Detect which cell encompasses the target text, then output its (X, Y) center coordinate. 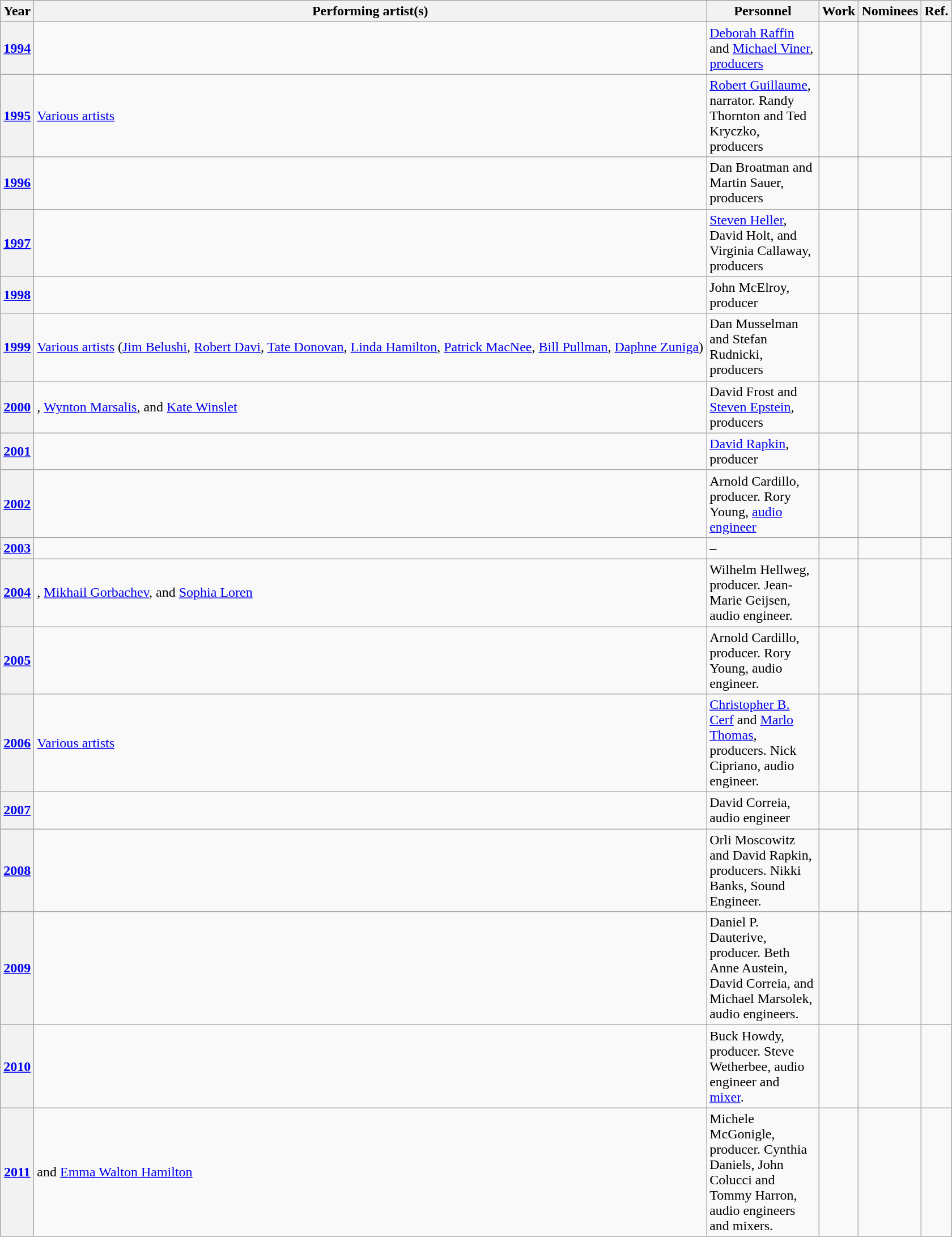
Ref. (936, 11)
Nominees (890, 11)
John McElroy, producer (763, 295)
Various artists (Jim Belushi, Robert Davi, Tate Donovan, Linda Hamilton, Patrick MacNee, Bill Pullman, Daphne Zuniga) (371, 347)
1998 (17, 295)
1997 (17, 243)
2007 (17, 810)
and Emma Walton Hamilton (371, 1172)
Daniel P. Dauterive, producer. Beth Anne Austein, David Correia, and Michael Marsolek, audio engineers. (763, 968)
2004 (17, 593)
1994 (17, 48)
David Frost and Steven Epstein, producers (763, 407)
1996 (17, 183)
Deborah Raffin and Michael Viner, producers (763, 48)
Orli Moscowitz and David Rapkin, producers. Nikki Banks, Sound Engineer. (763, 870)
2009 (17, 968)
2010 (17, 1066)
2003 (17, 548)
1995 (17, 116)
Year (17, 11)
Wilhelm Hellweg, producer. Jean-Marie Geijsen, audio engineer. (763, 593)
Dan Broatman and Martin Sauer, producers (763, 183)
2008 (17, 870)
Personnel (763, 11)
2005 (17, 661)
Buck Howdy, producer. Steve Wetherbee, audio engineer and mixer. (763, 1066)
Work (839, 11)
, Mikhail Gorbachev, and Sophia Loren (371, 593)
– (763, 548)
Performing artist(s) (371, 11)
Dan Musselman and Stefan Rudnicki, producers (763, 347)
Michele McGonigle, producer. Cynthia Daniels, John Colucci and Tommy Harron, audio engineers and mixers. (763, 1172)
Steven Heller, David Holt, and Virginia Callaway, producers (763, 243)
Robert Guillaume, narrator. Randy Thornton and Ted Kryczko, producers (763, 116)
2011 (17, 1172)
2001 (17, 451)
, Wynton Marsalis, and Kate Winslet (371, 407)
2000 (17, 407)
Arnold Cardillo, producer. Rory Young, audio engineer. (763, 661)
Arnold Cardillo, producer. Rory Young, audio engineer (763, 503)
2002 (17, 503)
David Correia, audio engineer (763, 810)
2006 (17, 743)
David Rapkin, producer (763, 451)
1999 (17, 347)
Christopher B. Cerf and Marlo Thomas, producers. Nick Cipriano, audio engineer. (763, 743)
